Find where the given text appears and provide that cell's center as (x, y) coordinate. 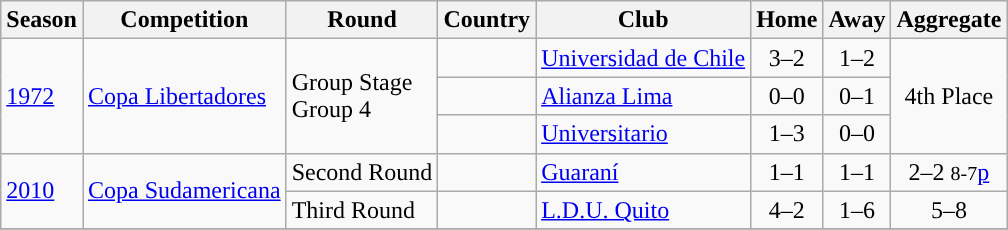
Copa Libertadores (184, 96)
Alianza Lima (644, 96)
1–3 (787, 134)
L.D.U. Quito (644, 210)
1972 (42, 96)
2010 (42, 191)
2–2 8-7p (949, 172)
Copa Sudamericana (184, 191)
Round (362, 20)
1–6 (857, 210)
Season (42, 20)
Aggregate (949, 20)
0–1 (857, 96)
Home (787, 20)
4–2 (787, 210)
Group StageGroup 4 (362, 96)
Away (857, 20)
Second Round (362, 172)
5–8 (949, 210)
Universidad de Chile (644, 58)
Guaraní (644, 172)
Competition (184, 20)
3–2 (787, 58)
Universitario (644, 134)
Club (644, 20)
Third Round (362, 210)
Country (487, 20)
4th Place (949, 96)
1–2 (857, 58)
